Provide the [x, y] coordinate of the cell's center where the given text is located.  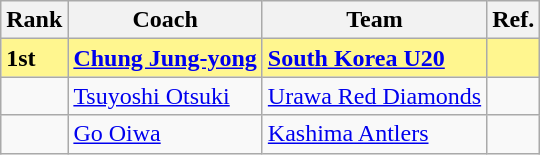
Team [374, 20]
Tsuyoshi Otsuki [165, 96]
Coach [165, 20]
Rank [34, 20]
Ref. [514, 20]
Chung Jung-yong [165, 58]
Kashima Antlers [374, 134]
Urawa Red Diamonds [374, 96]
South Korea U20 [374, 58]
Go Oiwa [165, 134]
1st [34, 58]
